For the text-containing cell, return its midpoint in [X, Y] coordinate format. 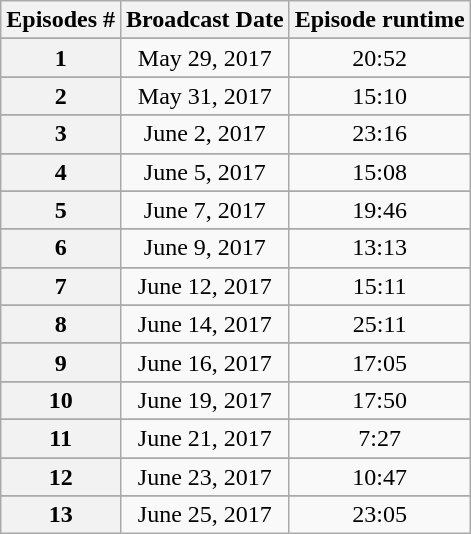
17:05 [380, 362]
11 [61, 438]
May 29, 2017 [206, 58]
2 [61, 96]
15:08 [380, 172]
June 25, 2017 [206, 515]
19:46 [380, 210]
May 31, 2017 [206, 96]
20:52 [380, 58]
4 [61, 172]
June 16, 2017 [206, 362]
June 21, 2017 [206, 438]
June 7, 2017 [206, 210]
10:47 [380, 477]
23:16 [380, 134]
3 [61, 134]
8 [61, 324]
13 [61, 515]
June 14, 2017 [206, 324]
1 [61, 58]
Episodes # [61, 20]
7:27 [380, 438]
5 [61, 210]
15:10 [380, 96]
7 [61, 286]
9 [61, 362]
June 9, 2017 [206, 248]
June 12, 2017 [206, 286]
6 [61, 248]
25:11 [380, 324]
15:11 [380, 286]
10 [61, 400]
Broadcast Date [206, 20]
June 19, 2017 [206, 400]
13:13 [380, 248]
17:50 [380, 400]
June 5, 2017 [206, 172]
23:05 [380, 515]
Episode runtime [380, 20]
12 [61, 477]
June 2, 2017 [206, 134]
June 23, 2017 [206, 477]
